Extract the (X, Y) coordinate from the center of the cell holding the provided text.  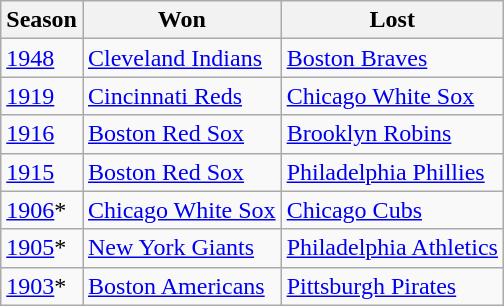
1919 (42, 96)
Pittsburgh Pirates (392, 286)
1906* (42, 210)
Brooklyn Robins (392, 134)
Cleveland Indians (182, 58)
Philadelphia Athletics (392, 248)
1916 (42, 134)
1948 (42, 58)
1905* (42, 248)
Season (42, 20)
Lost (392, 20)
1915 (42, 172)
Cincinnati Reds (182, 96)
New York Giants (182, 248)
1903* (42, 286)
Chicago Cubs (392, 210)
Boston Americans (182, 286)
Won (182, 20)
Boston Braves (392, 58)
Philadelphia Phillies (392, 172)
